Capture the cell that displays the provided text and extract its [X, Y] central coordinate. 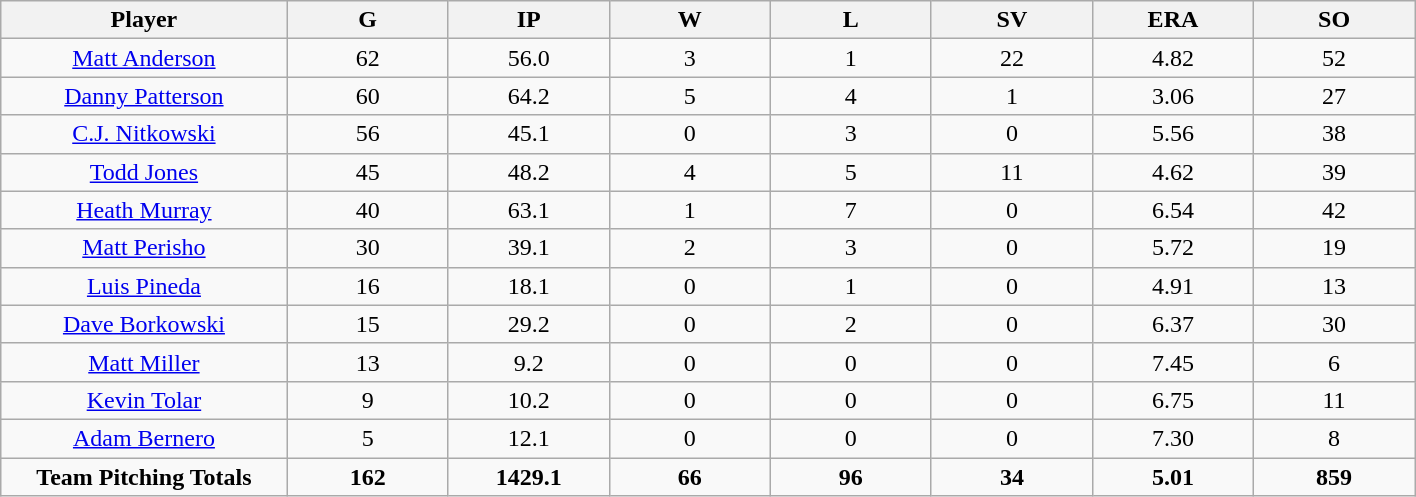
8 [1334, 438]
18.1 [528, 286]
SV [1012, 20]
IP [528, 20]
45.1 [528, 134]
29.2 [528, 324]
39.1 [528, 248]
56 [368, 134]
1429.1 [528, 477]
W [690, 20]
7.45 [1172, 362]
40 [368, 210]
Matt Anderson [144, 58]
27 [1334, 96]
5.56 [1172, 134]
L [850, 20]
39 [1334, 172]
5.01 [1172, 477]
4.91 [1172, 286]
6 [1334, 362]
Kevin Tolar [144, 400]
34 [1012, 477]
Danny Patterson [144, 96]
62 [368, 58]
SO [1334, 20]
Player [144, 20]
7 [850, 210]
9 [368, 400]
4.62 [1172, 172]
Luis Pineda [144, 286]
9.2 [528, 362]
Adam Bernero [144, 438]
63.1 [528, 210]
48.2 [528, 172]
12.1 [528, 438]
Todd Jones [144, 172]
Team Pitching Totals [144, 477]
6.54 [1172, 210]
64.2 [528, 96]
56.0 [528, 58]
Dave Borkowski [144, 324]
38 [1334, 134]
4.82 [1172, 58]
ERA [1172, 20]
10.2 [528, 400]
6.75 [1172, 400]
5.72 [1172, 248]
G [368, 20]
66 [690, 477]
Heath Murray [144, 210]
16 [368, 286]
Matt Perisho [144, 248]
42 [1334, 210]
96 [850, 477]
52 [1334, 58]
45 [368, 172]
859 [1334, 477]
3.06 [1172, 96]
60 [368, 96]
19 [1334, 248]
C.J. Nitkowski [144, 134]
Matt Miller [144, 362]
15 [368, 324]
22 [1012, 58]
6.37 [1172, 324]
162 [368, 477]
7.30 [1172, 438]
